Search for the cell housing the specified text and yield its [X, Y] center coordinate. 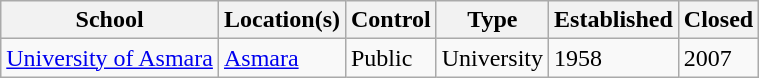
2007 [718, 58]
Location(s) [282, 20]
School [110, 20]
Asmara [282, 58]
Public [390, 58]
University [492, 58]
Control [390, 20]
University of Asmara [110, 58]
1958 [614, 58]
Type [492, 20]
Established [614, 20]
Closed [718, 20]
